Find where the given text appears and provide that cell's center as (x, y) coordinate. 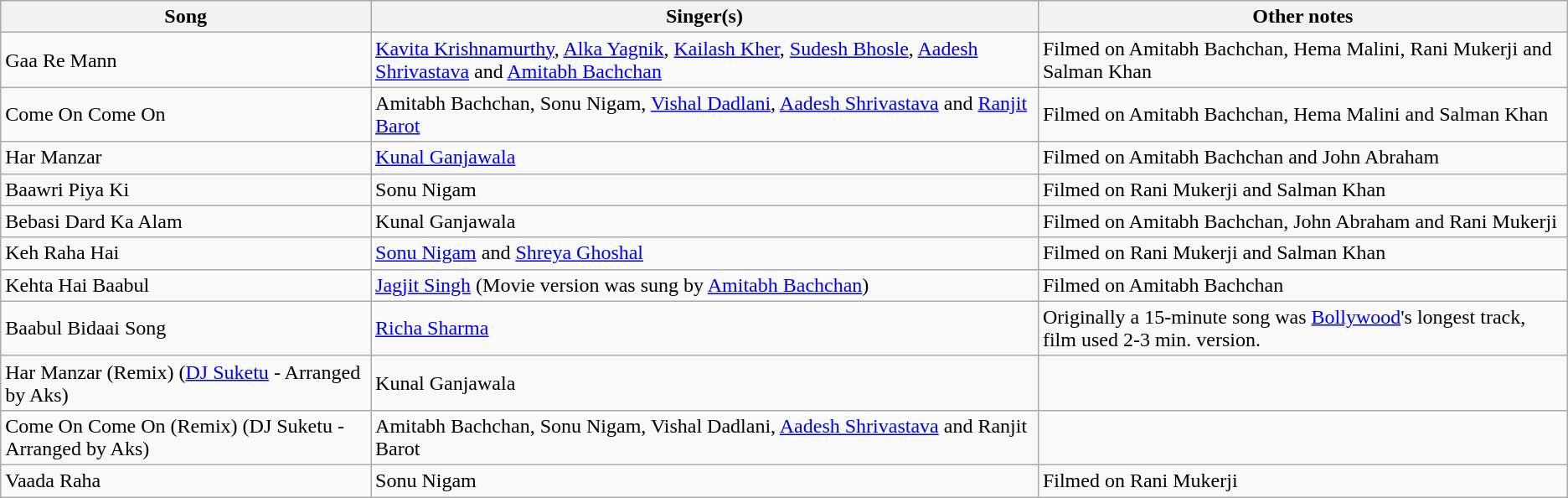
Gaa Re Mann (186, 60)
Keh Raha Hai (186, 253)
Filmed on Amitabh Bachchan (1302, 285)
Filmed on Amitabh Bachchan, John Abraham and Rani Mukerji (1302, 221)
Filmed on Amitabh Bachchan, Hema Malini, Rani Mukerji and Salman Khan (1302, 60)
Kehta Hai Baabul (186, 285)
Sonu Nigam and Shreya Ghoshal (705, 253)
Come On Come On (186, 114)
Song (186, 17)
Come On Come On (Remix) (DJ Suketu - Arranged by Aks) (186, 438)
Bebasi Dard Ka Alam (186, 221)
Baawri Piya Ki (186, 189)
Richa Sharma (705, 329)
Vaada Raha (186, 480)
Originally a 15-minute song was Bollywood's longest track, film used 2-3 min. version. (1302, 329)
Kavita Krishnamurthy, Alka Yagnik, Kailash Kher, Sudesh Bhosle, Aadesh Shrivastava and Amitabh Bachchan (705, 60)
Jagjit Singh (Movie version was sung by Amitabh Bachchan) (705, 285)
Filmed on Rani Mukerji (1302, 480)
Har Manzar (Remix) (DJ Suketu - Arranged by Aks) (186, 382)
Baabul Bidaai Song (186, 329)
Singer(s) (705, 17)
Other notes (1302, 17)
Filmed on Amitabh Bachchan, Hema Malini and Salman Khan (1302, 114)
Filmed on Amitabh Bachchan and John Abraham (1302, 158)
Har Manzar (186, 158)
